For the text-containing cell, return its midpoint in (X, Y) coordinate format. 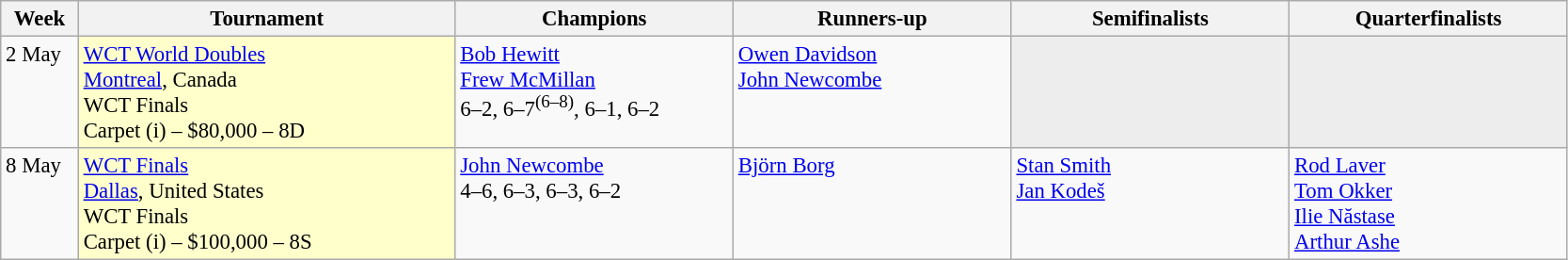
Champions (594, 19)
Semifinalists (1150, 19)
Owen Davidson John Newcombe (873, 92)
Runners-up (873, 19)
Rod Laver Tom Okker Ilie Năstase Arthur Ashe (1429, 203)
Week (40, 19)
WCT World Doubles Montreal, CanadaWCT FinalsCarpet (i) – $80,000 – 8D (267, 92)
Bob Hewitt Frew McMillan6–2, 6–7(6–8), 6–1, 6–2 (594, 92)
8 May (40, 203)
John Newcombe4–6, 6–3, 6–3, 6–2 (594, 203)
Quarterfinalists (1429, 19)
Tournament (267, 19)
WCT Finals Dallas, United StatesWCT FinalsCarpet (i) – $100,000 – 8S (267, 203)
Stan Smith Jan Kodeš (1150, 203)
2 May (40, 92)
Björn Borg (873, 203)
